For the text-containing cell, return its midpoint in [X, Y] coordinate format. 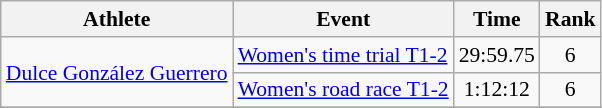
Dulce González Guerrero [117, 72]
Women's road race T1-2 [344, 90]
Rank [570, 19]
29:59.75 [497, 55]
Athlete [117, 19]
Women's time trial T1-2 [344, 55]
Event [344, 19]
Time [497, 19]
1:12:12 [497, 90]
